Return the (x, y) coordinate for the center point of the cell that contains the specified text.  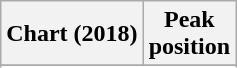
Peakposition (189, 34)
Chart (2018) (72, 34)
